Detect which cell encompasses the target text, then output its [x, y] center coordinate. 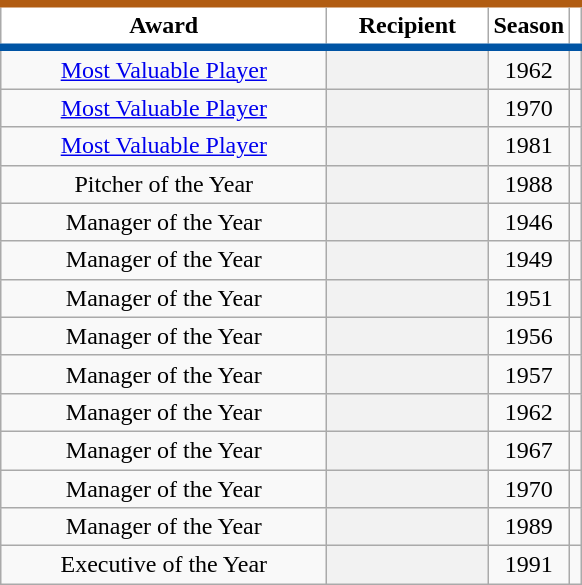
1991 [529, 565]
Pitcher of the Year [164, 184]
1949 [529, 260]
Season [529, 26]
1946 [529, 222]
1981 [529, 146]
1951 [529, 298]
1956 [529, 336]
1989 [529, 527]
1957 [529, 374]
Award [164, 26]
Recipient [408, 26]
Executive of the Year [164, 565]
1988 [529, 184]
1967 [529, 450]
